Search for the cell housing the specified text and yield its [x, y] center coordinate. 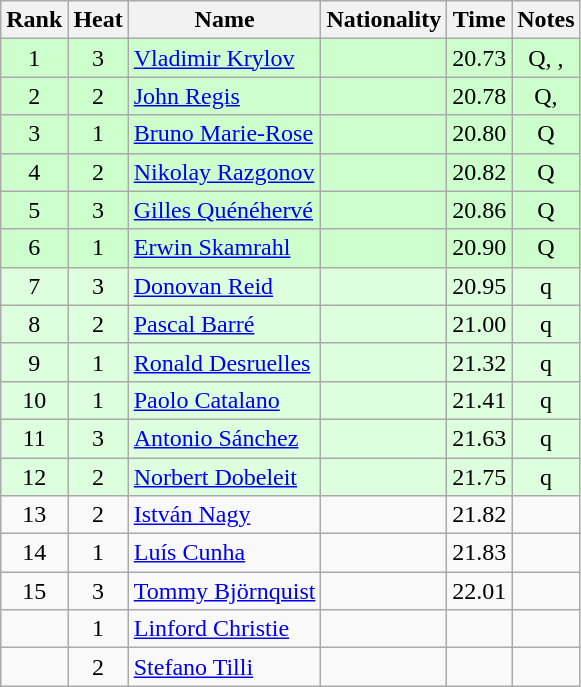
14 [34, 553]
21.63 [480, 438]
Paolo Catalano [224, 400]
Name [224, 20]
Erwin Skamrahl [224, 248]
Notes [546, 20]
7 [34, 286]
Antonio Sánchez [224, 438]
Rank [34, 20]
Heat [98, 20]
Stefano Tilli [224, 667]
20.82 [480, 172]
Pascal Barré [224, 324]
Tommy Björnquist [224, 591]
21.82 [480, 515]
20.78 [480, 96]
8 [34, 324]
István Nagy [224, 515]
Norbert Dobeleit [224, 477]
John Regis [224, 96]
20.90 [480, 248]
4 [34, 172]
Nationality [384, 20]
10 [34, 400]
22.01 [480, 591]
21.83 [480, 553]
21.41 [480, 400]
Bruno Marie-Rose [224, 134]
20.73 [480, 58]
Time [480, 20]
12 [34, 477]
20.80 [480, 134]
20.95 [480, 286]
Q, , [546, 58]
Ronald Desruelles [224, 362]
Linford Christie [224, 629]
9 [34, 362]
Donovan Reid [224, 286]
21.32 [480, 362]
21.75 [480, 477]
Luís Cunha [224, 553]
6 [34, 248]
15 [34, 591]
21.00 [480, 324]
5 [34, 210]
Q, [546, 96]
Vladimir Krylov [224, 58]
11 [34, 438]
20.86 [480, 210]
13 [34, 515]
Gilles Quénéhervé [224, 210]
Nikolay Razgonov [224, 172]
